Find where the given text appears and provide that cell's center as [X, Y] coordinate. 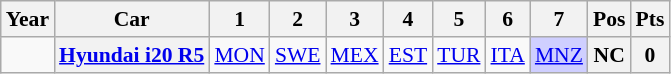
1 [240, 19]
Pts [650, 19]
4 [408, 19]
NC [610, 55]
MNZ [559, 55]
Hyundai i20 R5 [132, 55]
TUR [458, 55]
2 [298, 19]
MON [240, 55]
Pos [610, 19]
7 [559, 19]
5 [458, 19]
EST [408, 55]
Car [132, 19]
MEX [355, 55]
ITA [507, 55]
6 [507, 19]
0 [650, 55]
Year [28, 19]
SWE [298, 55]
3 [355, 19]
